Capture the cell that displays the provided text and extract its (X, Y) central coordinate. 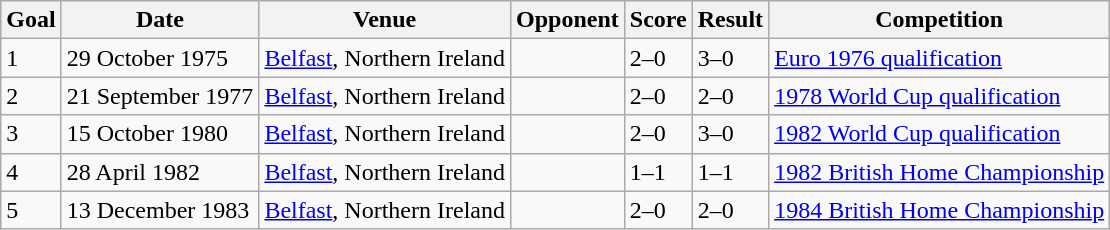
Goal (31, 20)
1 (31, 58)
21 September 1977 (160, 96)
3 (31, 134)
29 October 1975 (160, 58)
28 April 1982 (160, 172)
1984 British Home Championship (940, 210)
2 (31, 96)
15 October 1980 (160, 134)
Competition (940, 20)
Euro 1976 qualification (940, 58)
1982 British Home Championship (940, 172)
Date (160, 20)
13 December 1983 (160, 210)
Result (730, 20)
1982 World Cup qualification (940, 134)
Venue (385, 20)
Opponent (567, 20)
4 (31, 172)
Score (658, 20)
1978 World Cup qualification (940, 96)
5 (31, 210)
